Return the [X, Y] coordinate for the center point of the cell that contains the specified text.  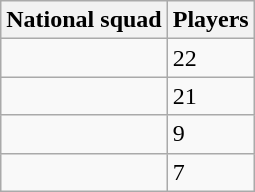
National squad [84, 20]
7 [210, 172]
9 [210, 134]
21 [210, 96]
22 [210, 58]
Players [210, 20]
